Pinpoint the cell where the given text exists, returning its [x, y] midpoint coordinate. 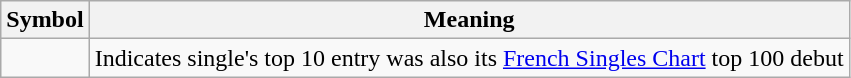
Symbol [45, 20]
Indicates single's top 10 entry was also its French Singles Chart top 100 debut [469, 58]
Meaning [469, 20]
